Scan for the cell matching the given text and deliver its [X, Y] coordinate at center. 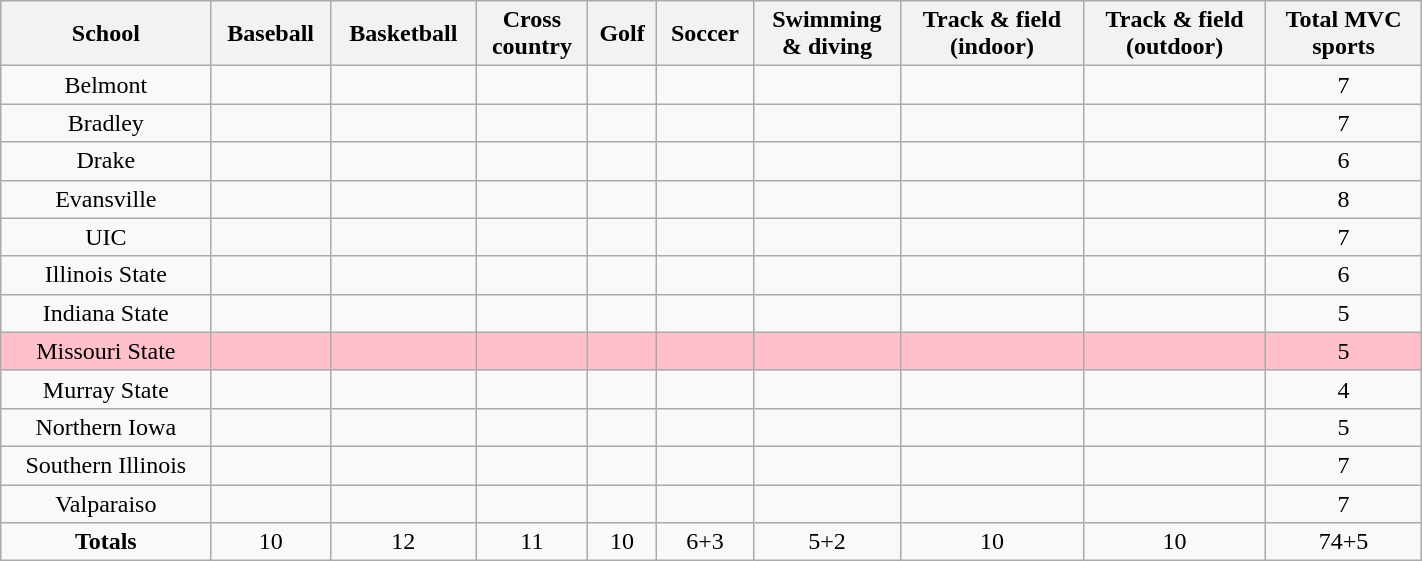
11 [532, 542]
School [106, 34]
6+3 [706, 542]
Murray State [106, 389]
Missouri State [106, 351]
Bradley [106, 123]
Crosscountry [532, 34]
Northern Iowa [106, 427]
Swimming& diving [826, 34]
Southern Illinois [106, 465]
Basketball [403, 34]
Indiana State [106, 313]
4 [1344, 389]
Soccer [706, 34]
8 [1344, 199]
Drake [106, 161]
Valparaiso [106, 503]
74+5 [1344, 542]
Totals [106, 542]
Track & field(outdoor) [1174, 34]
Total MVCsports [1344, 34]
Illinois State [106, 275]
Track & field(indoor) [992, 34]
Belmont [106, 85]
Baseball [271, 34]
Golf [622, 34]
Evansville [106, 199]
12 [403, 542]
UIC [106, 237]
5+2 [826, 542]
